Search for the cell housing the specified text and yield its (X, Y) center coordinate. 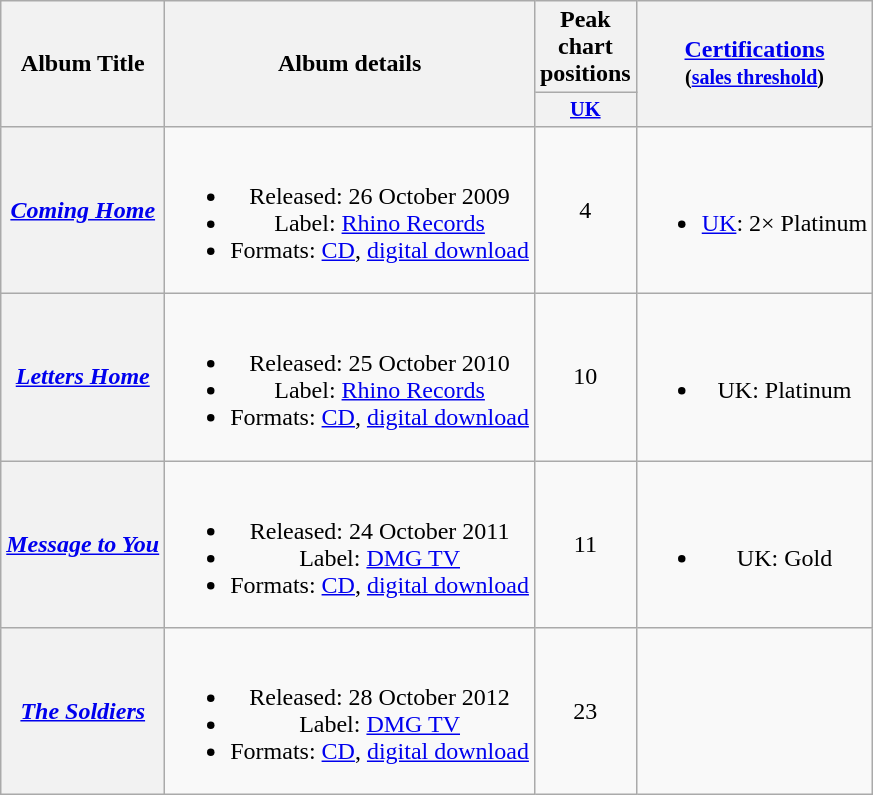
Released: 26 October 2009Label: Rhino RecordsFormats: CD, digital download (350, 210)
UK: 2× Platinum (754, 210)
Released: 28 October 2012Label: DMG TVFormats: CD, digital download (350, 712)
11 (585, 544)
10 (585, 378)
Coming Home (83, 210)
Peak chart positions (585, 47)
The Soldiers (83, 712)
Letters Home (83, 378)
Released: 24 October 2011Label: DMG TVFormats: CD, digital download (350, 544)
Album details (350, 64)
23 (585, 712)
4 (585, 210)
Released: 25 October 2010Label: Rhino RecordsFormats: CD, digital download (350, 378)
UK (585, 110)
Album Title (83, 64)
UK: Gold (754, 544)
Message to You (83, 544)
Certifications(sales threshold) (754, 64)
UK: Platinum (754, 378)
